Find where the given text appears and provide that cell's center as (X, Y) coordinate. 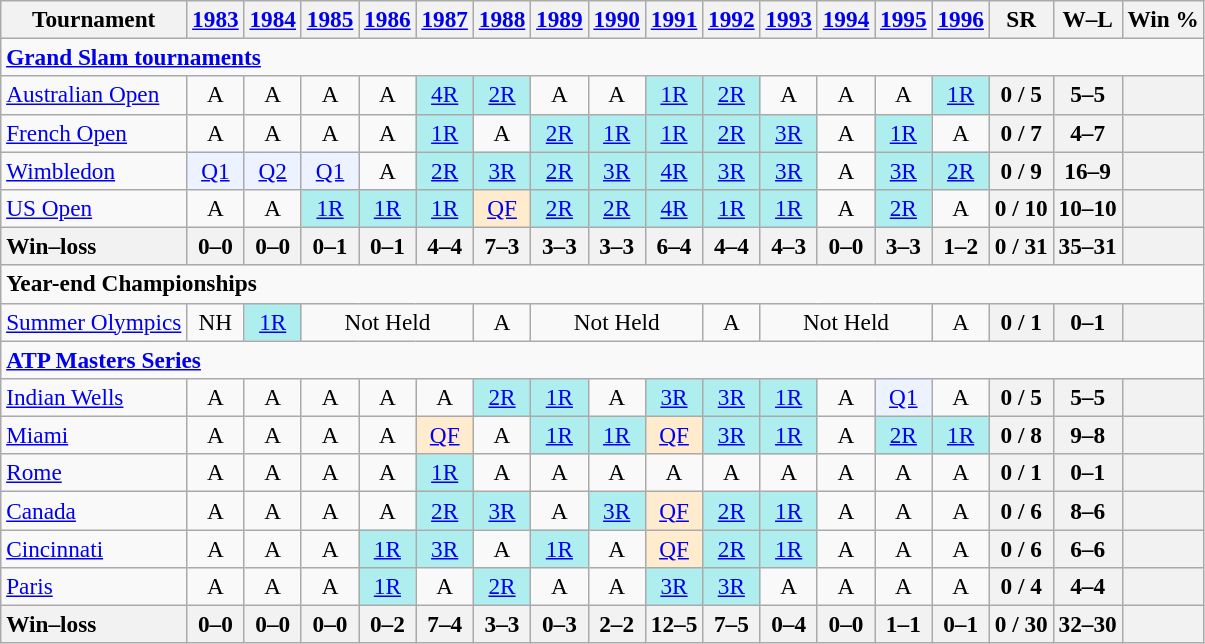
Year-end Championships (602, 284)
Summer Olympics (94, 322)
SR (1021, 19)
10–10 (1088, 208)
Paris (94, 586)
0–3 (560, 624)
7–3 (502, 246)
1996 (960, 19)
Miami (94, 435)
4–7 (1088, 133)
Canada (94, 510)
Indian Wells (94, 397)
1985 (330, 19)
2–2 (616, 624)
1987 (444, 19)
16–9 (1088, 170)
French Open (94, 133)
1989 (560, 19)
0 / 4 (1021, 586)
1988 (502, 19)
1992 (732, 19)
4–3 (788, 246)
8–6 (1088, 510)
1983 (216, 19)
1993 (788, 19)
1995 (904, 19)
1991 (674, 19)
Tournament (94, 19)
Win % (1163, 19)
1984 (272, 19)
35–31 (1088, 246)
Grand Slam tournaments (602, 57)
1990 (616, 19)
9–8 (1088, 435)
0–4 (788, 624)
US Open (94, 208)
1986 (388, 19)
0 / 7 (1021, 133)
0 / 31 (1021, 246)
Australian Open (94, 95)
0 / 8 (1021, 435)
12–5 (674, 624)
6–4 (674, 246)
Cincinnati (94, 548)
W–L (1088, 19)
1–1 (904, 624)
NH (216, 322)
7–5 (732, 624)
1–2 (960, 246)
ATP Masters Series (602, 359)
32–30 (1088, 624)
Rome (94, 473)
6–6 (1088, 548)
0 / 30 (1021, 624)
1994 (846, 19)
0 / 9 (1021, 170)
Q2 (272, 170)
0–2 (388, 624)
Wimbledon (94, 170)
0 / 10 (1021, 208)
7–4 (444, 624)
